Search for the cell housing the specified text and yield its (X, Y) center coordinate. 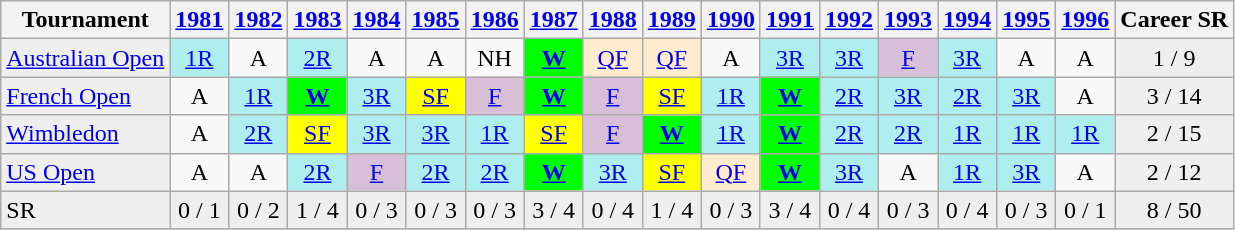
1981 (200, 20)
1991 (790, 20)
Career SR (1174, 20)
1984 (376, 20)
1995 (1026, 20)
1994 (968, 20)
NH (494, 58)
2 / 12 (1174, 172)
3 / 14 (1174, 96)
Tournament (86, 20)
French Open (86, 96)
1989 (672, 20)
1993 (908, 20)
1992 (848, 20)
1 / 9 (1174, 58)
Australian Open (86, 58)
1985 (436, 20)
SR (86, 210)
1983 (318, 20)
1988 (612, 20)
US Open (86, 172)
1990 (730, 20)
1986 (494, 20)
0 / 2 (258, 210)
1982 (258, 20)
1987 (554, 20)
8 / 50 (1174, 210)
1996 (1086, 20)
2 / 15 (1174, 134)
Wimbledon (86, 134)
